Return the [x, y] coordinate for the center point of the cell that contains the specified text.  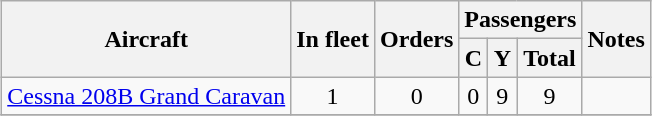
Notes [616, 39]
1 [333, 96]
Passengers [520, 20]
Cessna 208B Grand Caravan [146, 96]
Orders [416, 39]
Total [550, 58]
Y [502, 58]
In fleet [333, 39]
C [474, 58]
Aircraft [146, 39]
